Find where the given text appears and provide that cell's center as [X, Y] coordinate. 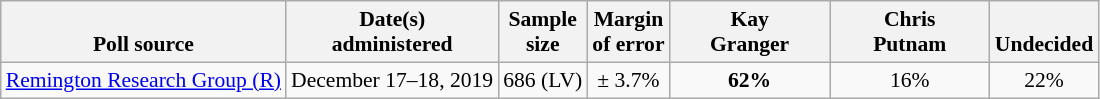
December 17–18, 2019 [392, 80]
Date(s)administered [392, 32]
Undecided [1044, 32]
± 3.7% [628, 80]
686 (LV) [542, 80]
22% [1044, 80]
16% [910, 80]
62% [750, 80]
Samplesize [542, 32]
Remington Research Group (R) [144, 80]
ChrisPutnam [910, 32]
Marginof error [628, 32]
KayGranger [750, 32]
Poll source [144, 32]
